Detect which cell encompasses the target text, then output its (x, y) center coordinate. 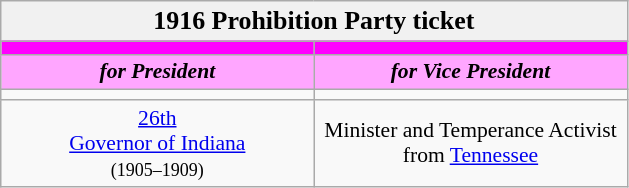
26thGovernor of Indiana(1905–1909) (158, 144)
1916 Prohibition Party ticket (314, 21)
for President (158, 72)
for Vice President (470, 72)
Minister and Temperance Activistfrom Tennessee (470, 144)
